Return (X, Y) of the center of cell containing provided text 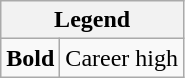
Bold (30, 58)
Career high (122, 58)
Legend (92, 20)
